Scan for the cell matching the given text and deliver its [x, y] coordinate at center. 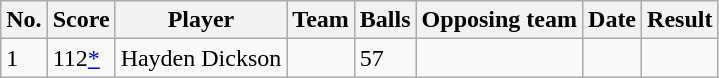
Player [201, 20]
Opposing team [499, 20]
Hayden Dickson [201, 58]
Score [81, 20]
Balls [385, 20]
Result [680, 20]
No. [24, 20]
Date [612, 20]
57 [385, 58]
1 [24, 58]
112* [81, 58]
Team [321, 20]
